Locate the cell with the specified text and output its (X, Y) center coordinate. 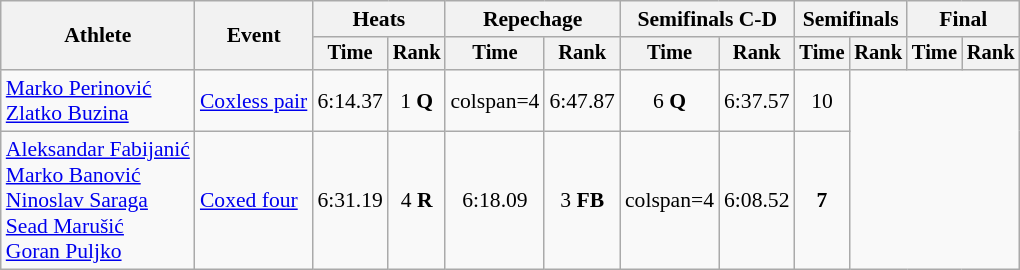
Heats (378, 19)
Event (254, 36)
3 FB (582, 201)
6:18.09 (494, 201)
10 (822, 100)
7 (822, 201)
Coxed four (254, 201)
Semifinals (851, 19)
6:37.57 (756, 100)
6:47.87 (582, 100)
Coxless pair (254, 100)
Final (963, 19)
Aleksandar FabijanićMarko BanovićNinoslav SaragaSead MarušićGoran Puljko (98, 201)
6 Q (670, 100)
Athlete (98, 36)
6:31.19 (350, 201)
Semifinals C-D (708, 19)
4 R (417, 201)
1 Q (417, 100)
6:14.37 (350, 100)
Marko PerinovićZlatko Buzina (98, 100)
Repechage (532, 19)
6:08.52 (756, 201)
